From the cell containing the given text, extract its center point as [x, y] coordinate. 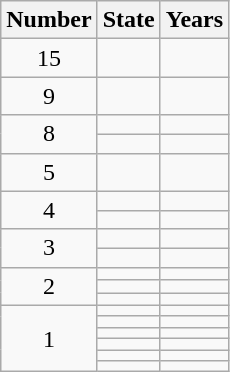
2 [49, 286]
5 [49, 172]
9 [49, 96]
Years [194, 20]
3 [49, 248]
15 [49, 58]
4 [49, 210]
8 [49, 134]
Number [49, 20]
State [128, 20]
1 [49, 338]
